Return (X, Y) of the center of cell containing provided text 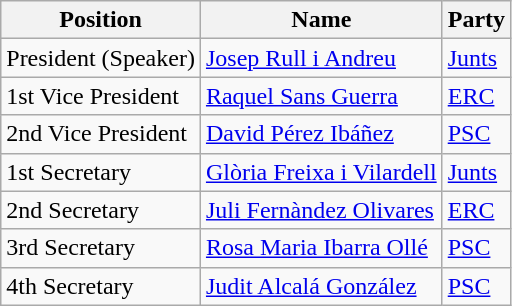
Name (321, 20)
David Pérez Ibáñez (321, 134)
1st Vice President (101, 96)
Party (476, 20)
1st Secretary (101, 172)
Juli Fernàndez Olivares (321, 210)
Judit Alcalá González (321, 286)
2nd Vice President (101, 134)
Position (101, 20)
President (Speaker) (101, 58)
Glòria Freixa i Vilardell (321, 172)
Raquel Sans Guerra (321, 96)
Josep Rull i Andreu (321, 58)
Rosa Maria Ibarra Ollé (321, 248)
3rd Secretary (101, 248)
4th Secretary (101, 286)
2nd Secretary (101, 210)
